Return (x, y) of the center of cell containing provided text 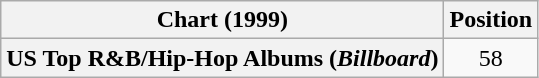
58 (491, 58)
Chart (1999) (222, 20)
Position (491, 20)
US Top R&B/Hip-Hop Albums (Billboard) (222, 58)
